Detect which cell encompasses the target text, then output its [x, y] center coordinate. 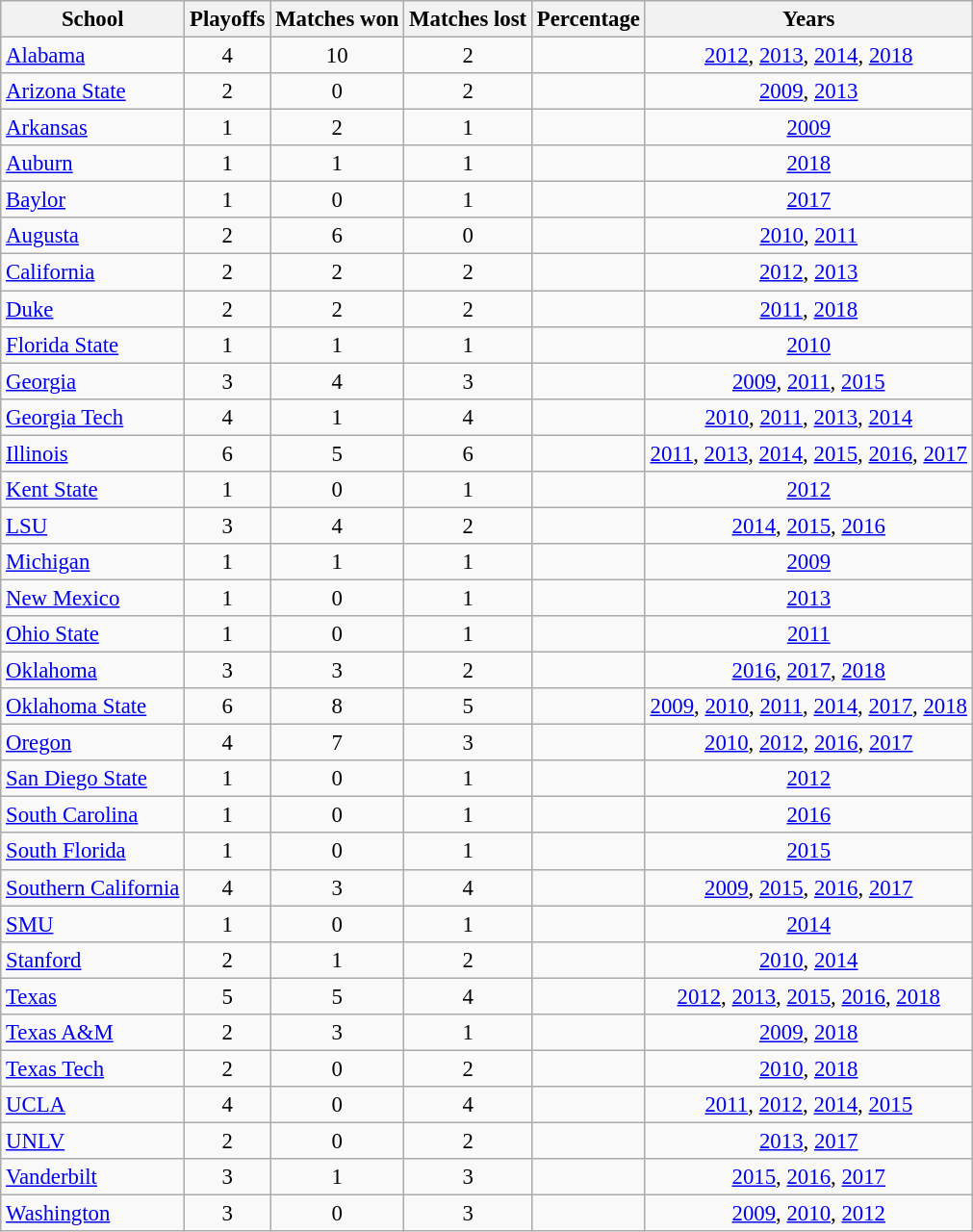
2010, 2014 [808, 960]
South Carolina [92, 815]
2010, 2011, 2013, 2014 [808, 417]
2011, 2012, 2014, 2015 [808, 1105]
Oregon [92, 743]
7 [337, 743]
SMU [92, 924]
Duke [92, 309]
2013 [808, 598]
Arkansas [92, 128]
Oklahoma State [92, 706]
Stanford [92, 960]
Arizona State [92, 91]
2009, 2010, 2011, 2014, 2017, 2018 [808, 706]
Years [808, 19]
2013, 2017 [808, 1141]
Southern California [92, 887]
2016, 2017, 2018 [808, 671]
2012, 2013 [808, 272]
2011, 2013, 2014, 2015, 2016, 2017 [808, 453]
Percentage [588, 19]
2010, 2012, 2016, 2017 [808, 743]
2012, 2013, 2015, 2016, 2018 [808, 996]
UNLV [92, 1141]
2009, 2011, 2015 [808, 381]
2016 [808, 815]
Auburn [92, 164]
2011 [808, 634]
Playoffs [227, 19]
Augusta [92, 236]
San Diego State [92, 779]
2015, 2016, 2017 [808, 1177]
2015 [808, 852]
2010, 2011 [808, 236]
California [92, 272]
Washington [92, 1214]
Matches won [337, 19]
Illinois [92, 453]
Vanderbilt [92, 1177]
Florida State [92, 345]
Michigan [92, 562]
2018 [808, 164]
UCLA [92, 1105]
10 [337, 56]
Alabama [92, 56]
2009, 2013 [808, 91]
Texas A&M [92, 1033]
2010 [808, 345]
2014 [808, 924]
South Florida [92, 852]
2017 [808, 200]
2009, 2015, 2016, 2017 [808, 887]
Texas [92, 996]
Oklahoma [92, 671]
LSU [92, 526]
Georgia Tech [92, 417]
Texas Tech [92, 1068]
Georgia [92, 381]
8 [337, 706]
Baylor [92, 200]
2009, 2010, 2012 [808, 1214]
Ohio State [92, 634]
2009, 2018 [808, 1033]
2010, 2018 [808, 1068]
School [92, 19]
Kent State [92, 490]
New Mexico [92, 598]
2012, 2013, 2014, 2018 [808, 56]
2011, 2018 [808, 309]
2014, 2015, 2016 [808, 526]
Matches lost [468, 19]
